Output the (x, y) coordinate of the center of the cell containing the given text.  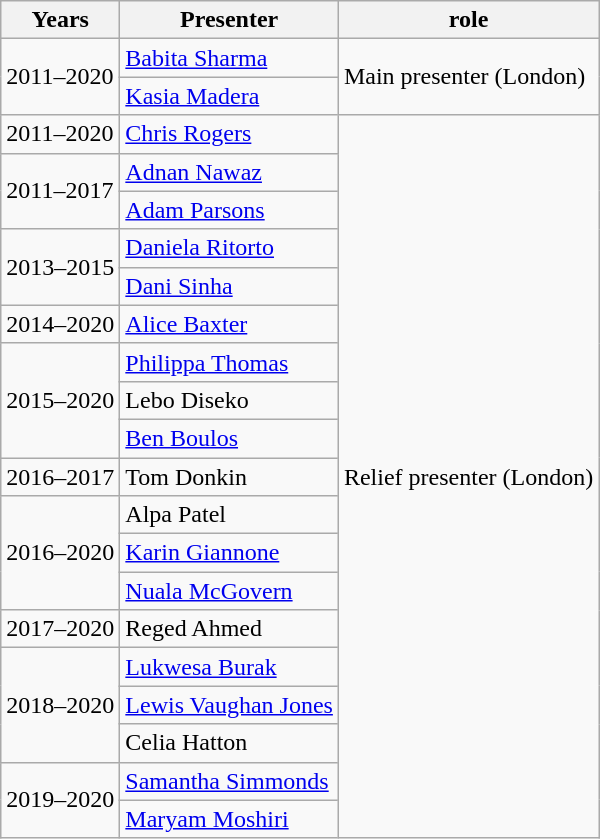
Alice Baxter (230, 324)
Alpa Patel (230, 515)
Nuala McGovern (230, 591)
Ben Boulos (230, 438)
Presenter (230, 20)
Samantha Simmonds (230, 781)
Lukwesa Burak (230, 667)
Adnan Nawaz (230, 172)
Adam Parsons (230, 210)
role (468, 20)
Dani Sinha (230, 286)
2017–2020 (60, 629)
Karin Giannone (230, 553)
Babita Sharma (230, 58)
2014–2020 (60, 324)
2013–2015 (60, 267)
Lewis Vaughan Jones (230, 705)
Chris Rogers (230, 134)
Kasia Madera (230, 96)
Tom Donkin (230, 477)
Lebo Diseko (230, 400)
2019–2020 (60, 800)
Reged Ahmed (230, 629)
2018–2020 (60, 705)
Celia Hatton (230, 743)
Maryam Moshiri (230, 819)
Years (60, 20)
2016–2017 (60, 477)
2011–2017 (60, 191)
Philippa Thomas (230, 362)
Relief presenter (London) (468, 476)
Main presenter (London) (468, 77)
2016–2020 (60, 553)
2015–2020 (60, 400)
Daniela Ritorto (230, 248)
